Return the [X, Y] coordinate for the center point of the cell that contains the specified text.  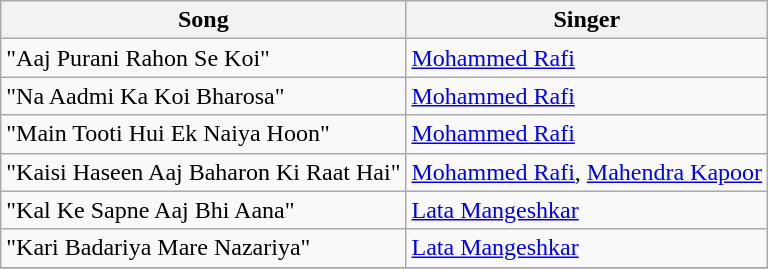
Song [204, 20]
Singer [587, 20]
"Main Tooti Hui Ek Naiya Hoon" [204, 134]
"Na Aadmi Ka Koi Bharosa" [204, 96]
Mohammed Rafi, Mahendra Kapoor [587, 172]
"Kari Badariya Mare Nazariya" [204, 248]
"Aaj Purani Rahon Se Koi" [204, 58]
"Kal Ke Sapne Aaj Bhi Aana" [204, 210]
"Kaisi Haseen Aaj Baharon Ki Raat Hai" [204, 172]
